Search for the cell housing the specified text and yield its (X, Y) center coordinate. 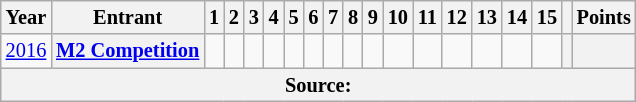
1 (214, 17)
11 (428, 17)
Points (604, 17)
2 (234, 17)
5 (294, 17)
12 (457, 17)
M2 Competition (128, 51)
4 (274, 17)
7 (333, 17)
13 (487, 17)
6 (313, 17)
Source: (318, 85)
8 (353, 17)
3 (254, 17)
10 (398, 17)
14 (517, 17)
2016 (26, 51)
Year (26, 17)
9 (373, 17)
Entrant (128, 17)
15 (547, 17)
